Provide the (x, y) coordinate of the cell's center where the given text is located.  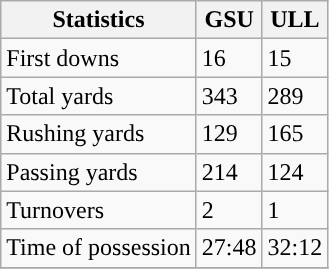
32:12 (295, 248)
Rushing yards (99, 134)
Time of possession (99, 248)
1 (295, 210)
Total yards (99, 96)
129 (229, 134)
2 (229, 210)
343 (229, 96)
27:48 (229, 248)
GSU (229, 20)
214 (229, 172)
124 (295, 172)
165 (295, 134)
Turnovers (99, 210)
15 (295, 58)
289 (295, 96)
First downs (99, 58)
ULL (295, 20)
Statistics (99, 20)
16 (229, 58)
Passing yards (99, 172)
